Capture the cell that displays the provided text and extract its [x, y] central coordinate. 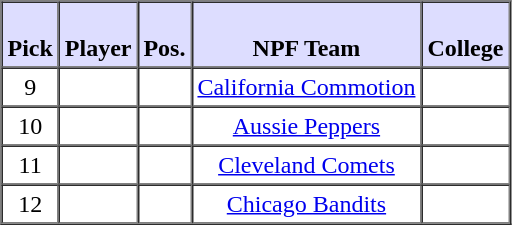
Pick [30, 35]
11 [30, 166]
Pos. [164, 35]
Player [98, 35]
9 [30, 88]
College [465, 35]
Cleveland Comets [306, 166]
Aussie Peppers [306, 126]
12 [30, 204]
Chicago Bandits [306, 204]
California Commotion [306, 88]
10 [30, 126]
NPF Team [306, 35]
